Scan for the cell matching the given text and deliver its (X, Y) coordinate at center. 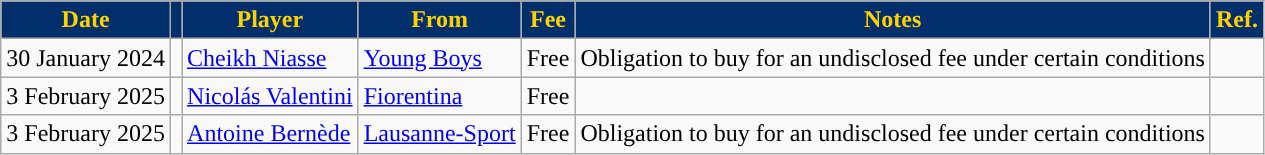
Date (86, 20)
Antoine Bernède (270, 134)
Cheikh Niasse (270, 58)
Lausanne-Sport (440, 134)
30 January 2024 (86, 58)
Young Boys (440, 58)
Fiorentina (440, 96)
Ref. (1236, 20)
Player (270, 20)
From (440, 20)
Notes (893, 20)
Nicolás Valentini (270, 96)
Fee (548, 20)
